Output the [X, Y] coordinate of the center of the cell containing the given text.  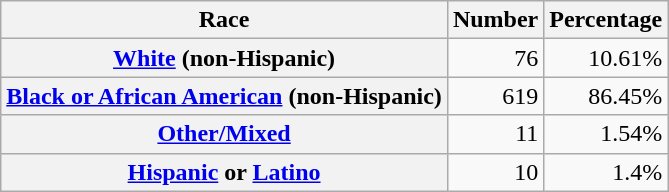
Black or African American (non-Hispanic) [224, 96]
Number [495, 20]
11 [495, 134]
Percentage [606, 20]
Race [224, 20]
1.4% [606, 172]
Hispanic or Latino [224, 172]
Other/Mixed [224, 134]
76 [495, 58]
10.61% [606, 58]
10 [495, 172]
619 [495, 96]
White (non-Hispanic) [224, 58]
86.45% [606, 96]
1.54% [606, 134]
